Determine the (x, y) coordinate at the center of the cell enclosing the given text.  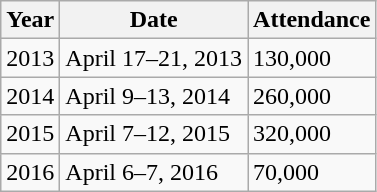
April 17–21, 2013 (154, 58)
Year (30, 20)
Attendance (312, 20)
2013 (30, 58)
130,000 (312, 58)
320,000 (312, 134)
April 7–12, 2015 (154, 134)
260,000 (312, 96)
April 9–13, 2014 (154, 96)
70,000 (312, 172)
Date (154, 20)
2014 (30, 96)
2015 (30, 134)
April 6–7, 2016 (154, 172)
2016 (30, 172)
